Output the (X, Y) coordinate of the center of the cell containing the given text.  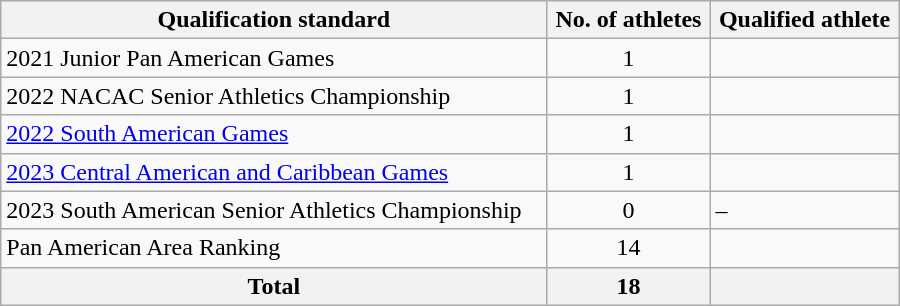
2021 Junior Pan American Games (274, 58)
2023 South American Senior Athletics Championship (274, 210)
0 (628, 210)
14 (628, 248)
2023 Central American and Caribbean Games (274, 172)
18 (628, 286)
Qualified athlete (804, 20)
2022 NACAC Senior Athletics Championship (274, 96)
No. of athletes (628, 20)
Qualification standard (274, 20)
2022 South American Games (274, 134)
– (804, 210)
Total (274, 286)
Pan American Area Ranking (274, 248)
